Search for the cell housing the specified text and yield its (x, y) center coordinate. 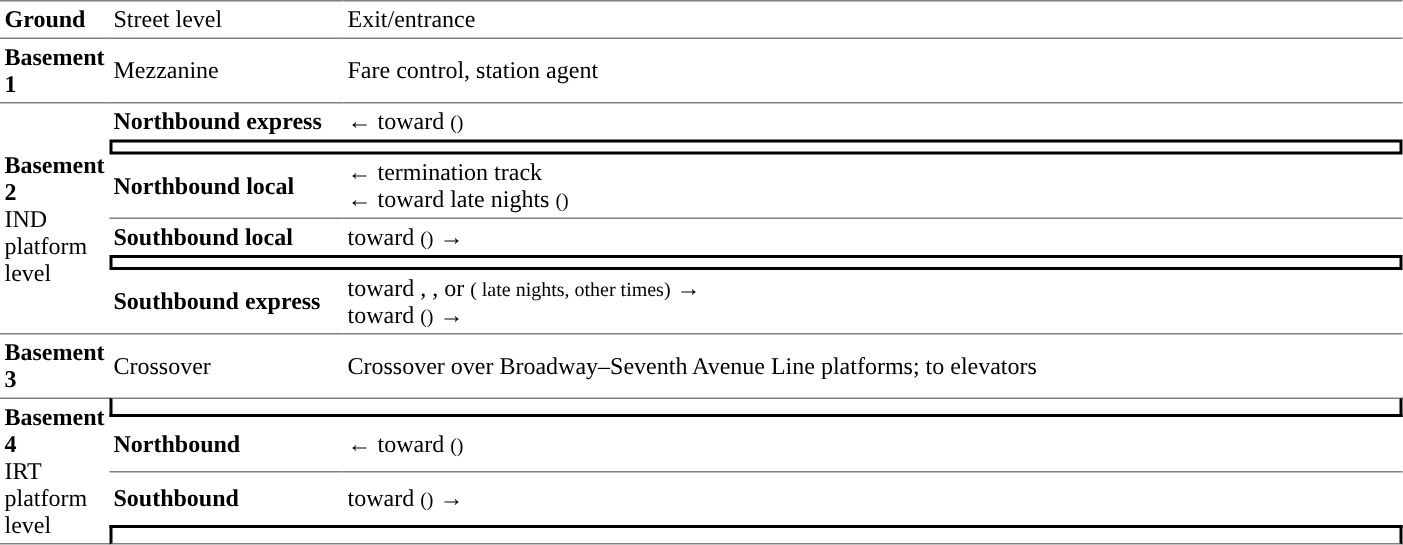
Basement 4IRT platform level (54, 472)
Southbound local (226, 237)
Northbound (226, 444)
Crossover over Broadway–Seventh Avenue Line platforms; to elevators (872, 365)
Exit/entrance (872, 19)
Crossover (226, 365)
Basement 1 (54, 70)
Northbound express (226, 121)
Basement 3 (54, 365)
Southbound (226, 498)
Mezzanine (226, 70)
toward , , or ( late nights, other times) → toward () → (872, 302)
Fare control, station agent (872, 70)
← termination track ← toward late nights () (872, 186)
Street level (226, 19)
Basement 2IND platform level (54, 218)
Ground (54, 19)
Southbound express (226, 302)
Northbound local (226, 186)
